Identify which cell holds the provided text, then report its [x, y] central coordinate. 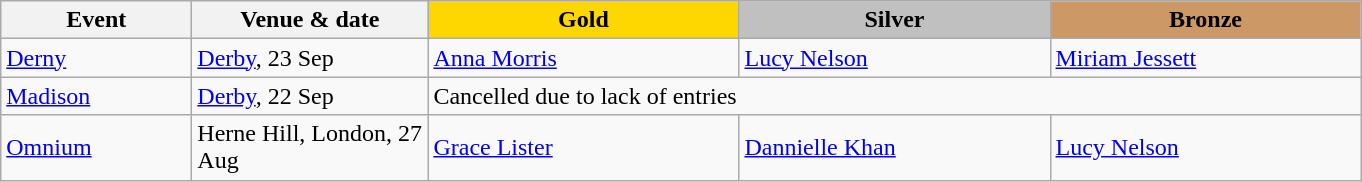
Dannielle Khan [894, 148]
Omnium [96, 148]
Derby, 22 Sep [310, 96]
Gold [584, 20]
Event [96, 20]
Venue & date [310, 20]
Bronze [1206, 20]
Silver [894, 20]
Derny [96, 58]
Anna Morris [584, 58]
Madison [96, 96]
Cancelled due to lack of entries [894, 96]
Grace Lister [584, 148]
Miriam Jessett [1206, 58]
Herne Hill, London, 27 Aug [310, 148]
Derby, 23 Sep [310, 58]
